Determine the [x, y] coordinate at the center of the cell enclosing the given text.  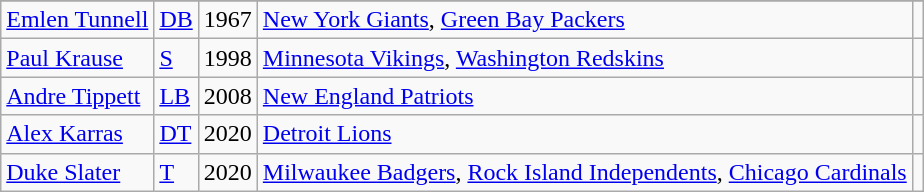
Detroit Lions [584, 134]
1967 [228, 20]
LB [176, 96]
Duke Slater [78, 172]
New England Patriots [584, 96]
New York Giants, Green Bay Packers [584, 20]
T [176, 172]
1998 [228, 58]
Alex Karras [78, 134]
DB [176, 20]
Minnesota Vikings, Washington Redskins [584, 58]
S [176, 58]
Milwaukee Badgers, Rock Island Independents, Chicago Cardinals [584, 172]
Emlen Tunnell [78, 20]
Andre Tippett [78, 96]
2008 [228, 96]
Paul Krause [78, 58]
DT [176, 134]
